Provide the [x, y] coordinate of the cell's center where the given text is located.  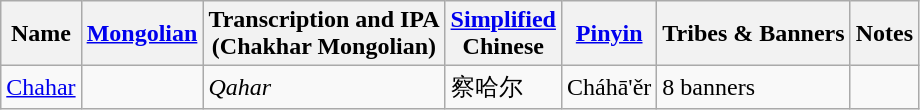
SimplifiedChinese [503, 34]
Name [41, 34]
Qahar [324, 88]
Transcription and IPA(Chakhar Mongolian) [324, 34]
Pinyin [608, 34]
Tribes & Banners [754, 34]
Notes [884, 34]
8 banners [754, 88]
Mongolian [142, 34]
Chahar [41, 88]
察哈尔 [503, 88]
Cháhā'ěr [608, 88]
